Extract the (X, Y) coordinate from the center of the cell holding the provided text.  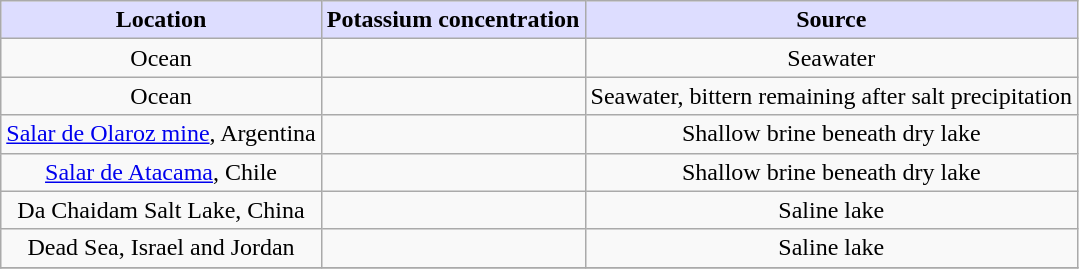
Location (162, 20)
Salar de Atacama, Chile (162, 172)
Potassium concentration (453, 20)
Salar de Olaroz mine, Argentina (162, 134)
Source (832, 20)
Da Chaidam Salt Lake, China (162, 210)
Seawater, bittern remaining after salt precipitation (832, 96)
Dead Sea, Israel and Jordan (162, 248)
Seawater (832, 58)
